Identify which cell holds the provided text, then report its [X, Y] central coordinate. 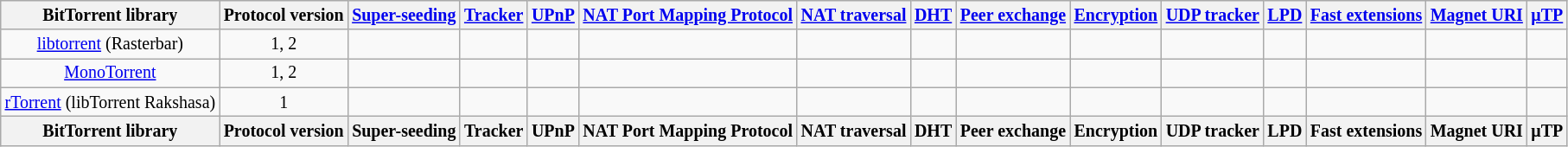
libtorrent (Rasterbar) [111, 45]
1 [284, 102]
MonoTorrent [111, 73]
rTorrent (libTorrent Rakshasa) [111, 102]
